Search for the cell housing the specified text and yield its [x, y] center coordinate. 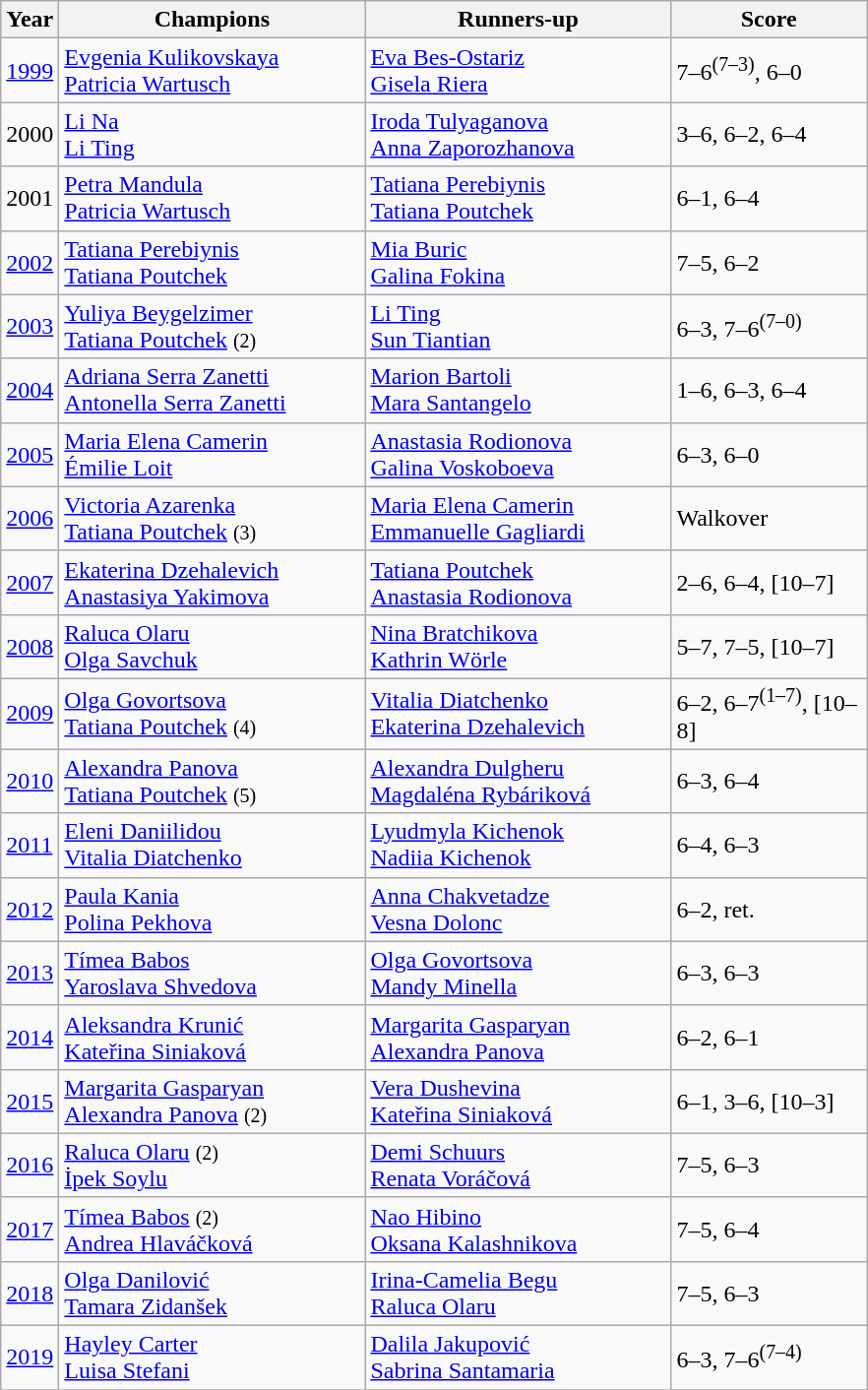
Evgenia Kulikovskaya Patricia Wartusch [213, 71]
6–2, ret. [770, 910]
1–6, 6–3, 6–4 [770, 390]
Olga Govortsova Mandy Minella [518, 973]
2017 [30, 1229]
2015 [30, 1101]
Tatiana Poutchek Anastasia Rodionova [518, 583]
Tímea Babos Yaroslava Shvedova [213, 973]
2006 [30, 518]
Alexandra Panova Tatiana Poutchek (5) [213, 782]
Walkover [770, 518]
6–4, 6–3 [770, 845]
6–3, 7–6(7–4) [770, 1358]
2009 [30, 714]
Maria Elena Camerin Emmanuelle Gagliardi [518, 518]
Yuliya Beygelzimer Tatiana Poutchek (2) [213, 327]
7–6(7–3), 6–0 [770, 71]
Aleksandra Krunić Kateřina Siniaková [213, 1038]
2005 [30, 455]
2–6, 6–4, [10–7] [770, 583]
Nina Bratchikova Kathrin Wörle [518, 646]
Alexandra Dulgheru Magdaléna Rybáriková [518, 782]
Nao Hibino Oksana Kalashnikova [518, 1229]
2018 [30, 1294]
2016 [30, 1166]
Margarita Gasparyan Alexandra Panova [518, 1038]
2019 [30, 1358]
2011 [30, 845]
2001 [30, 199]
2014 [30, 1038]
Score [770, 20]
2008 [30, 646]
2004 [30, 390]
Champions [213, 20]
Raluca Olaru (2) İpek Soylu [213, 1166]
Vitalia Diatchenko Ekaterina Dzehalevich [518, 714]
7–5, 6–2 [770, 262]
6–1, 3–6, [10–3] [770, 1101]
Olga Danilović Tamara Zidanšek [213, 1294]
Dalila Jakupović Sabrina Santamaria [518, 1358]
Iroda Tulyaganova Anna Zaporozhanova [518, 134]
7–5, 6–4 [770, 1229]
6–2, 6–7(1–7), [10–8] [770, 714]
Paula Kania Polina Pekhova [213, 910]
6–3, 7–6(7–0) [770, 327]
3–6, 6–2, 6–4 [770, 134]
2007 [30, 583]
Tímea Babos (2) Andrea Hlaváčková [213, 1229]
Irina-Camelia Begu Raluca Olaru [518, 1294]
2002 [30, 262]
Ekaterina Dzehalevich Anastasiya Yakimova [213, 583]
2003 [30, 327]
Li Na Li Ting [213, 134]
Raluca Olaru Olga Savchuk [213, 646]
Anastasia Rodionova Galina Voskoboeva [518, 455]
Victoria Azarenka Tatiana Poutchek (3) [213, 518]
Runners-up [518, 20]
2012 [30, 910]
Eva Bes-Ostariz Gisela Riera [518, 71]
5–7, 7–5, [10–7] [770, 646]
Adriana Serra Zanetti Antonella Serra Zanetti [213, 390]
Maria Elena Camerin Émilie Loit [213, 455]
Vera Dushevina Kateřina Siniaková [518, 1101]
Marion Bartoli Mara Santangelo [518, 390]
Year [30, 20]
6–3, 6–0 [770, 455]
Anna Chakvetadze Vesna Dolonc [518, 910]
Margarita Gasparyan Alexandra Panova (2) [213, 1101]
2010 [30, 782]
2013 [30, 973]
1999 [30, 71]
Lyudmyla Kichenok Nadiia Kichenok [518, 845]
Petra Mandula Patricia Wartusch [213, 199]
6–3, 6–3 [770, 973]
Mia Buric Galina Fokina [518, 262]
6–3, 6–4 [770, 782]
Eleni Daniilidou Vitalia Diatchenko [213, 845]
6–2, 6–1 [770, 1038]
Li Ting Sun Tiantian [518, 327]
6–1, 6–4 [770, 199]
Demi Schuurs Renata Voráčová [518, 1166]
Olga Govortsova Tatiana Poutchek (4) [213, 714]
2000 [30, 134]
Hayley Carter Luisa Stefani [213, 1358]
